Determine the [X, Y] coordinate at the center of the cell enclosing the given text.  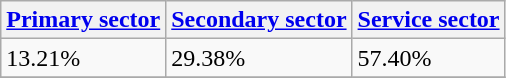
29.38% [259, 58]
Service sector [428, 20]
Secondary sector [259, 20]
57.40% [428, 58]
Primary sector [84, 20]
13.21% [84, 58]
